Locate the cell with the specified text and output its [X, Y] center coordinate. 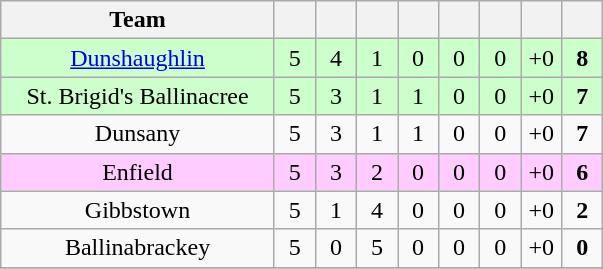
8 [582, 58]
Dunsany [138, 134]
Enfield [138, 172]
Gibbstown [138, 210]
6 [582, 172]
Dunshaughlin [138, 58]
Ballinabrackey [138, 248]
St. Brigid's Ballinacree [138, 96]
Team [138, 20]
